Capture the cell that displays the provided text and extract its (x, y) central coordinate. 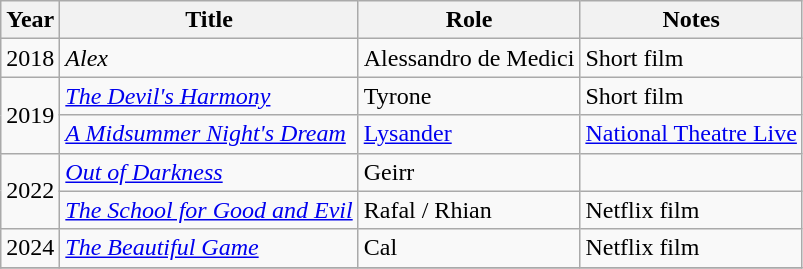
2018 (30, 58)
Geirr (469, 172)
Year (30, 20)
The Beautiful Game (209, 248)
Rafal / Rhian (469, 210)
Notes (692, 20)
Cal (469, 248)
Lysander (469, 134)
Alessandro de Medici (469, 58)
The School for Good and Evil (209, 210)
National Theatre Live (692, 134)
Tyrone (469, 96)
Title (209, 20)
2024 (30, 248)
Role (469, 20)
A Midsummer Night's Dream (209, 134)
Alex (209, 58)
2019 (30, 115)
Out of Darkness (209, 172)
2022 (30, 191)
The Devil's Harmony (209, 96)
